Output the [x, y] coordinate of the center of the cell containing the given text.  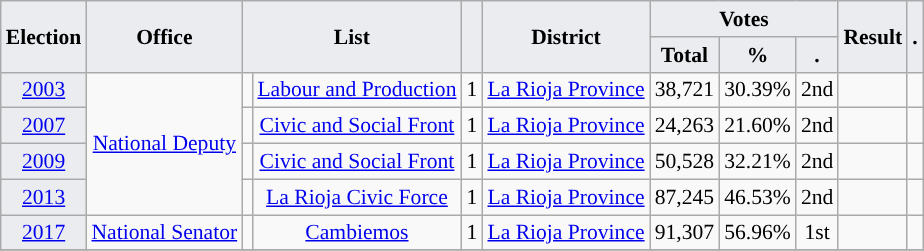
Total [684, 55]
56.96% [758, 233]
38,721 [684, 90]
1st [818, 233]
Cambiemos [356, 233]
Votes [744, 19]
District [566, 36]
List [352, 36]
La Rioja Civic Force [356, 197]
National Deputy [164, 143]
21.60% [758, 126]
2009 [44, 162]
50,528 [684, 162]
Office [164, 36]
30.39% [758, 90]
National Senator [164, 233]
2017 [44, 233]
% [758, 55]
32.21% [758, 162]
Election [44, 36]
24,263 [684, 126]
2007 [44, 126]
87,245 [684, 197]
2013 [44, 197]
2003 [44, 90]
Labour and Production [356, 90]
91,307 [684, 233]
Result [872, 36]
46.53% [758, 197]
